Provide the [X, Y] coordinate of the cell's center where the given text is located.  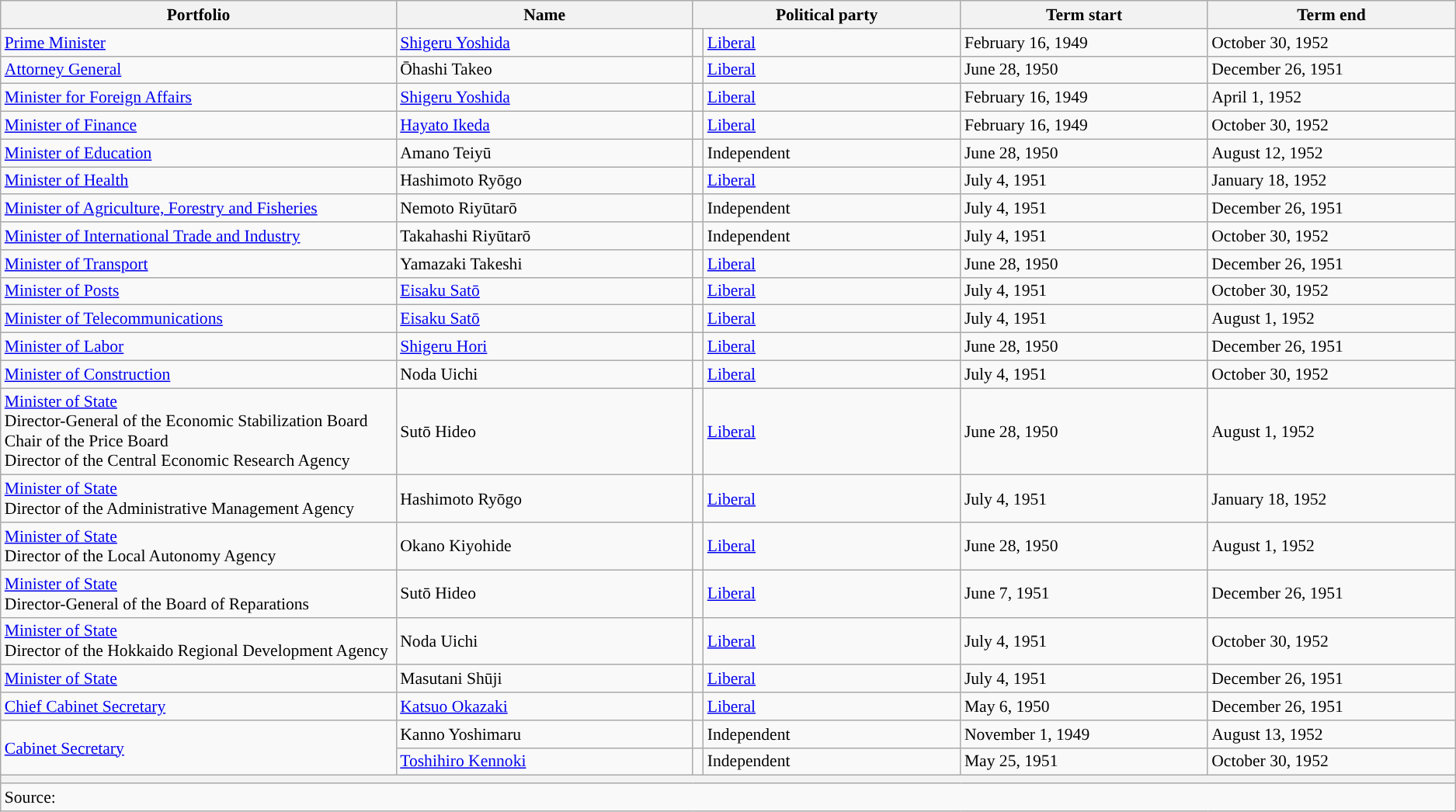
Minister for Foreign Affairs [199, 98]
Minister of Agriculture, Forestry and Fisheries [199, 209]
Source: [728, 797]
Minister of Construction [199, 374]
Minister of Education [199, 153]
Minister of StateDirector-General of the Board of Reparations [199, 593]
May 25, 1951 [1084, 762]
Katsuo Okazaki [544, 706]
June 7, 1951 [1084, 593]
Toshihiro Kennoki [544, 762]
Minister of Health [199, 181]
Minister of StateDirector of the Hokkaido Regional Development Agency [199, 641]
Name [544, 15]
Minister of StateDirector-General of the Economic Stabilization BoardChair of the Price BoardDirector of the Central Economic Research Agency [199, 432]
Okano Kiyohide [544, 547]
Yamazaki Takeshi [544, 264]
Ōhashi Takeo [544, 70]
Hayato Ikeda [544, 126]
Minister of Finance [199, 126]
Minister of Labor [199, 347]
Term end [1331, 15]
Portfolio [199, 15]
August 12, 1952 [1331, 153]
Minister of Transport [199, 264]
Attorney General [199, 70]
Prime Minister [199, 43]
Political party [826, 15]
Amano Teiyū [544, 153]
May 6, 1950 [1084, 706]
Minister of International Trade and Industry [199, 236]
Minister of Posts [199, 291]
Minister of StateDirector of the Local Autonomy Agency [199, 547]
Kanno Yoshimaru [544, 734]
Minister of Telecommunications [199, 319]
Masutani Shūji [544, 679]
August 13, 1952 [1331, 734]
Cabinet Secretary [199, 748]
Minister of StateDirector of the Administrative Management Agency [199, 498]
April 1, 1952 [1331, 98]
Shigeru Hori [544, 347]
Nemoto Riyūtarō [544, 209]
November 1, 1949 [1084, 734]
Takahashi Riyūtarō [544, 236]
Minister of State [199, 679]
Term start [1084, 15]
Chief Cabinet Secretary [199, 706]
